Return the (X, Y) coordinate for the center point of the cell that contains the specified text.  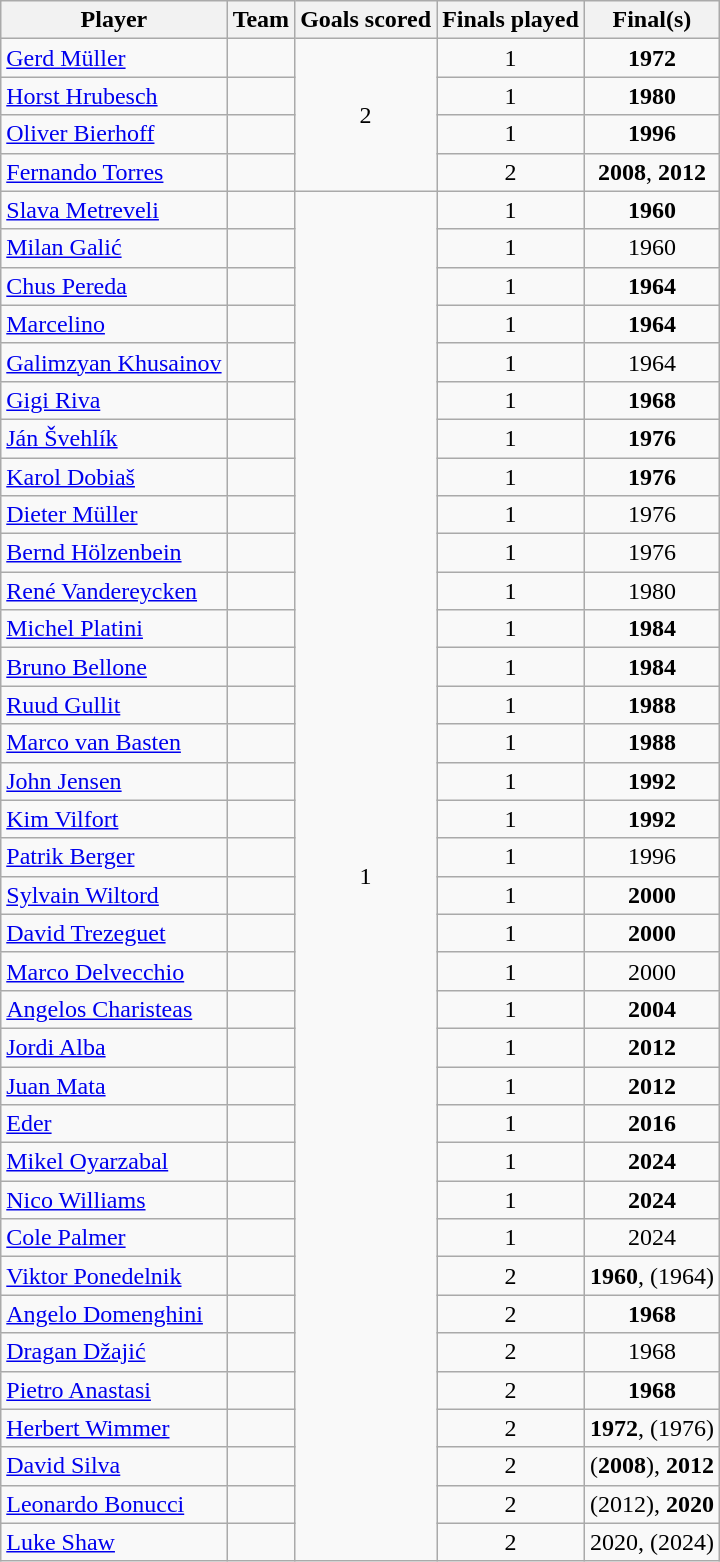
Juan Mata (114, 1085)
Patrik Berger (114, 857)
Kim Vilfort (114, 819)
Final(s) (652, 20)
1972, (1976) (652, 1428)
Chus Pereda (114, 286)
2004 (652, 1009)
Gigi Riva (114, 400)
Finals played (511, 20)
Goals scored (366, 20)
Nico Williams (114, 1200)
Galimzyan Khusainov (114, 362)
Michel Platini (114, 629)
Fernando Torres (114, 172)
Bernd Hölzenbein (114, 553)
Marco Delvecchio (114, 971)
Oliver Bierhoff (114, 134)
Player (114, 20)
Marco van Basten (114, 743)
Angelo Domenghini (114, 1314)
Sylvain Wiltord (114, 895)
Eder (114, 1124)
Luke Shaw (114, 1542)
Leonardo Bonucci (114, 1504)
Jordi Alba (114, 1047)
Gerd Müller (114, 58)
Milan Galić (114, 248)
Viktor Ponedelnik (114, 1276)
2016 (652, 1124)
Cole Palmer (114, 1238)
Ján Švehlík (114, 438)
Herbert Wimmer (114, 1428)
(2008), 2012 (652, 1466)
Karol Dobiaš (114, 477)
Horst Hrubesch (114, 96)
David Trezeguet (114, 933)
2008, 2012 (652, 172)
1960, (1964) (652, 1276)
René Vandereycken (114, 591)
Angelos Charisteas (114, 1009)
Dragan Džajić (114, 1352)
(2012), 2020 (652, 1504)
David Silva (114, 1466)
Team (261, 20)
2020, (2024) (652, 1542)
1972 (652, 58)
Bruno Bellone (114, 667)
Dieter Müller (114, 515)
Marcelino (114, 324)
Pietro Anastasi (114, 1390)
Mikel Oyarzabal (114, 1162)
John Jensen (114, 781)
Slava Metreveli (114, 210)
Ruud Gullit (114, 705)
